Find where the given text appears and provide that cell's center as [X, Y] coordinate. 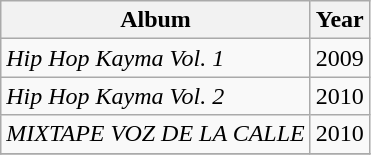
Hip Hop Kayma Vol. 1 [156, 58]
Hip Hop Kayma Vol. 2 [156, 96]
2009 [340, 58]
MIXTAPE VOZ DE LA CALLE [156, 134]
Year [340, 20]
Album [156, 20]
